Search for the cell housing the specified text and yield its (X, Y) center coordinate. 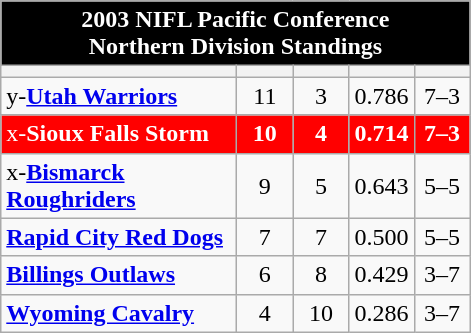
0.643 (382, 186)
y-Utah Warriors (119, 96)
5 (321, 186)
0.714 (382, 134)
2003 NIFL Pacific ConferenceNorthern Division Standings (236, 34)
x-Sioux Falls Storm (119, 134)
9 (265, 186)
3 (321, 96)
0.429 (382, 275)
x-Bismarck Roughriders (119, 186)
Wyoming Cavalry (119, 313)
0.786 (382, 96)
Billings Outlaws (119, 275)
6 (265, 275)
8 (321, 275)
11 (265, 96)
Rapid City Red Dogs (119, 237)
0.286 (382, 313)
0.500 (382, 237)
